Scan for the cell matching the given text and deliver its [X, Y] coordinate at center. 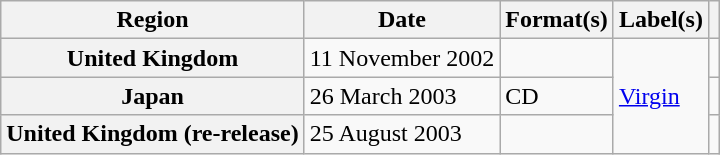
11 November 2002 [402, 58]
Region [152, 20]
Japan [152, 96]
26 March 2003 [402, 96]
CD [557, 96]
Date [402, 20]
United Kingdom (re-release) [152, 134]
Virgin [660, 96]
25 August 2003 [402, 134]
Format(s) [557, 20]
United Kingdom [152, 58]
Label(s) [660, 20]
